From the cell containing the given text, extract its center point as [x, y] coordinate. 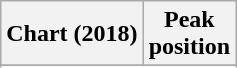
Chart (2018) [72, 34]
Peakposition [189, 34]
